Provide the [X, Y] coordinate of the cell's center where the given text is located.  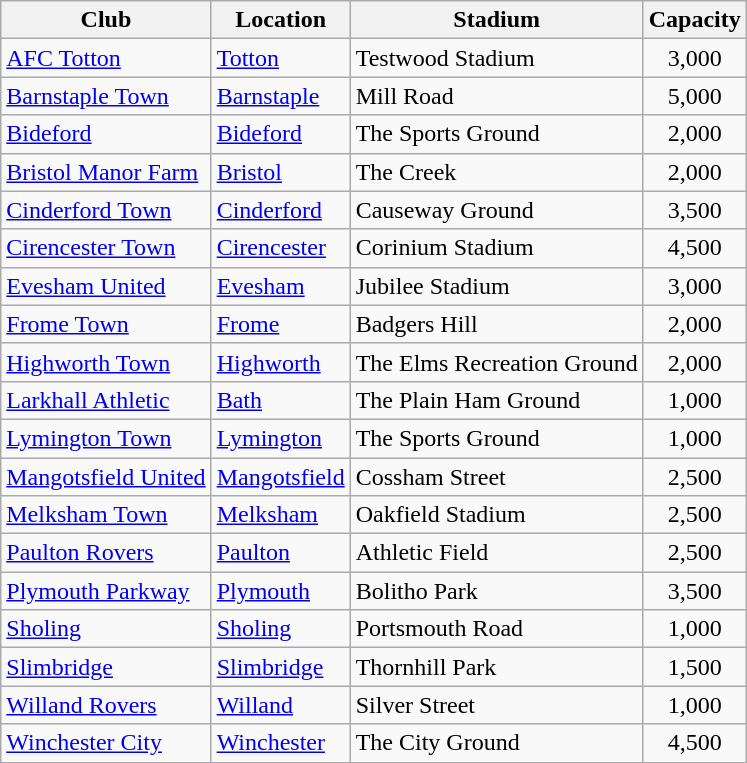
The Creek [496, 172]
Causeway Ground [496, 210]
Willand [280, 705]
Highworth [280, 362]
Mill Road [496, 96]
Cirencester Town [106, 248]
Barnstaple [280, 96]
Paulton [280, 553]
Oakfield Stadium [496, 515]
The Plain Ham Ground [496, 400]
Location [280, 20]
Mangotsfield United [106, 477]
Cinderford Town [106, 210]
Cinderford [280, 210]
Plymouth Parkway [106, 591]
Bristol [280, 172]
Frome Town [106, 324]
The Elms Recreation Ground [496, 362]
Lymington [280, 438]
Paulton Rovers [106, 553]
AFC Totton [106, 58]
Frome [280, 324]
Club [106, 20]
Evesham United [106, 286]
Bath [280, 400]
Capacity [694, 20]
Stadium [496, 20]
Winchester City [106, 743]
Larkhall Athletic [106, 400]
Badgers Hill [496, 324]
5,000 [694, 96]
Bolitho Park [496, 591]
Barnstaple Town [106, 96]
Bristol Manor Farm [106, 172]
Highworth Town [106, 362]
Mangotsfield [280, 477]
Cossham Street [496, 477]
Plymouth [280, 591]
Corinium Stadium [496, 248]
Totton [280, 58]
1,500 [694, 667]
Thornhill Park [496, 667]
Lymington Town [106, 438]
The City Ground [496, 743]
Melksham Town [106, 515]
Jubilee Stadium [496, 286]
Willand Rovers [106, 705]
Silver Street [496, 705]
Melksham [280, 515]
Portsmouth Road [496, 629]
Athletic Field [496, 553]
Winchester [280, 743]
Cirencester [280, 248]
Evesham [280, 286]
Testwood Stadium [496, 58]
